Extract the [X, Y] coordinate from the center of the cell holding the provided text.  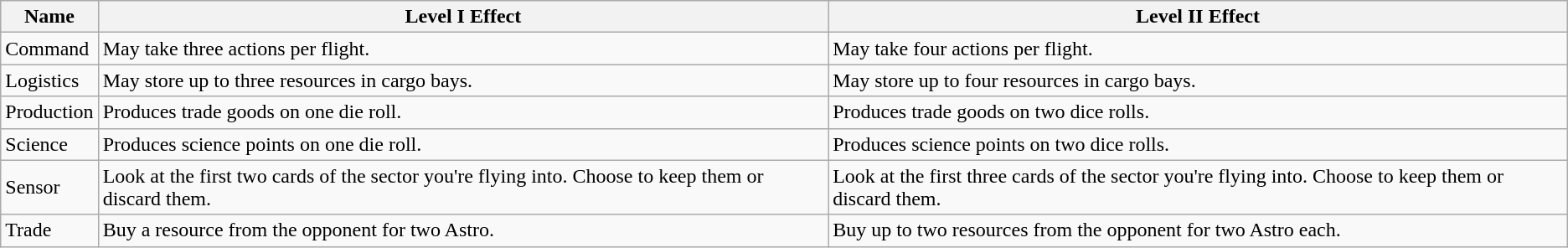
Level II Effect [1198, 17]
Produces trade goods on two dice rolls. [1198, 112]
Produces science points on one die roll. [463, 144]
Name [49, 17]
May take four actions per flight. [1198, 49]
Look at the first three cards of the sector you're flying into. Choose to keep them or discard them. [1198, 188]
Command [49, 49]
Buy up to two resources from the opponent for two Astro each. [1198, 230]
Science [49, 144]
May take three actions per flight. [463, 49]
Production [49, 112]
Logistics [49, 80]
May store up to four resources in cargo bays. [1198, 80]
Produces science points on two dice rolls. [1198, 144]
May store up to three resources in cargo bays. [463, 80]
Level I Effect [463, 17]
Trade [49, 230]
Buy a resource from the opponent for two Astro. [463, 230]
Produces trade goods on one die roll. [463, 112]
Sensor [49, 188]
Look at the first two cards of the sector you're flying into. Choose to keep them or discard them. [463, 188]
